Detect which cell encompasses the target text, then output its (x, y) center coordinate. 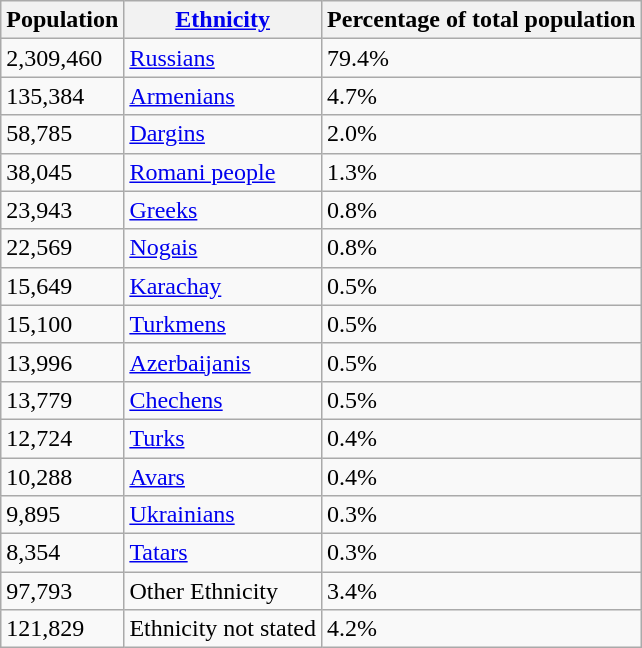
97,793 (62, 591)
9,895 (62, 515)
Percentage of total population (482, 20)
Chechens (223, 400)
135,384 (62, 96)
38,045 (62, 172)
Ethnicity (223, 20)
Russians (223, 58)
Tatars (223, 553)
15,649 (62, 286)
8,354 (62, 553)
4.2% (482, 629)
22,569 (62, 248)
12,724 (62, 438)
3.4% (482, 591)
Greeks (223, 210)
2.0% (482, 134)
23,943 (62, 210)
Other Ethnicity (223, 591)
Population (62, 20)
10,288 (62, 477)
Avars (223, 477)
Romani people (223, 172)
Turks (223, 438)
Turkmens (223, 324)
Karachay (223, 286)
13,996 (62, 362)
Ethnicity not stated (223, 629)
Nogais (223, 248)
58,785 (62, 134)
4.7% (482, 96)
79.4% (482, 58)
15,100 (62, 324)
2,309,460 (62, 58)
13,779 (62, 400)
Azerbaijanis (223, 362)
Dargins (223, 134)
121,829 (62, 629)
Ukrainians (223, 515)
Armenians (223, 96)
1.3% (482, 172)
